Detect which cell encompasses the target text, then output its [X, Y] center coordinate. 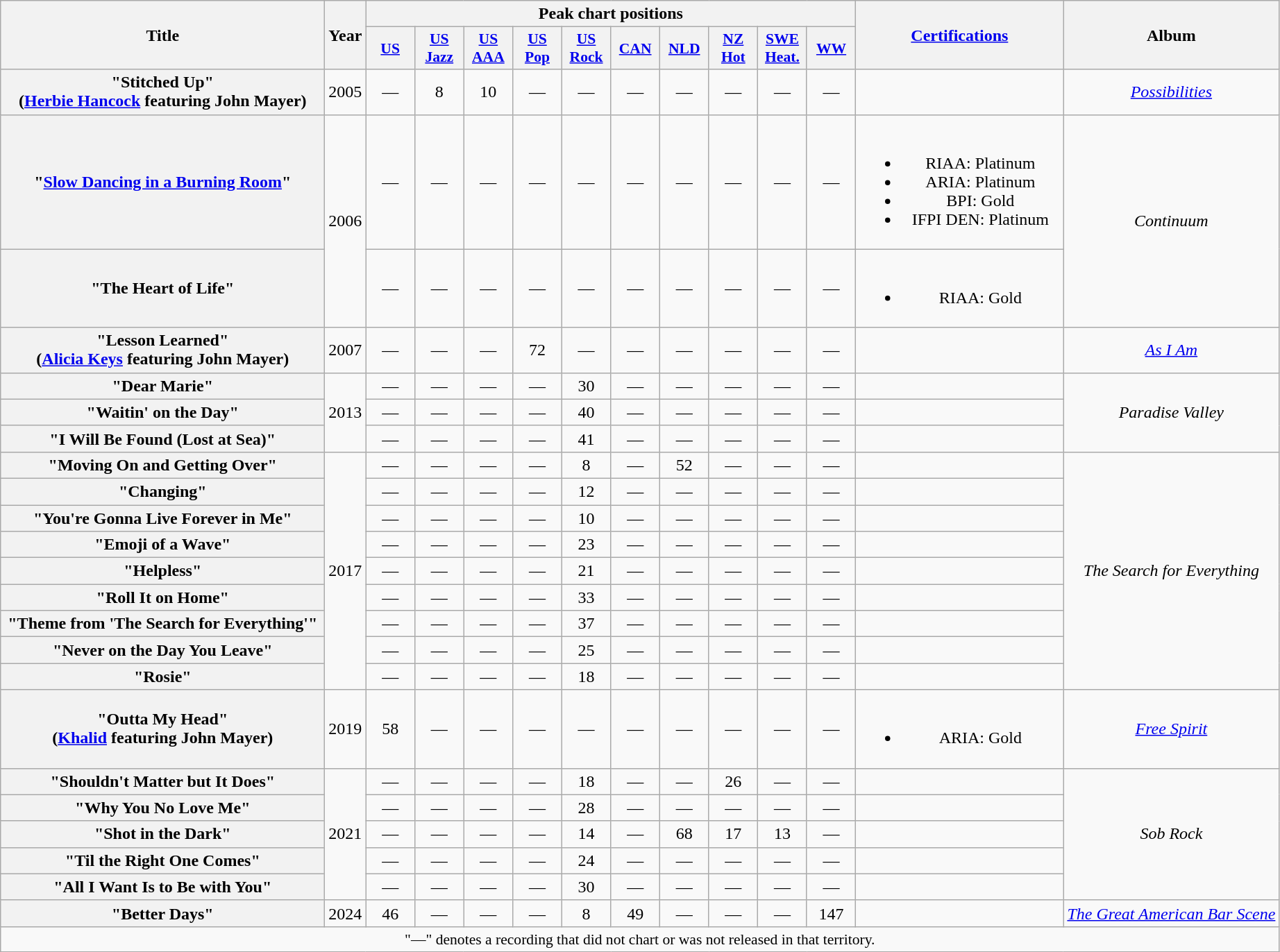
147 [832, 913]
NLD [684, 49]
"Lesson Learned"(Alicia Keys featuring John Mayer) [162, 350]
2021 [346, 834]
13 [783, 834]
46 [390, 913]
2024 [346, 913]
"Why You No Love Me" [162, 808]
"Rosie" [162, 677]
26 [733, 781]
"Outta My Head"(Khalid featuring John Mayer) [162, 729]
Possibilities [1172, 92]
Title [162, 35]
As I Am [1172, 350]
14 [586, 834]
Certifications [959, 35]
28 [586, 808]
2007 [346, 350]
"Dear Marie" [162, 386]
"Never on the Day You Leave" [162, 650]
"Slow Dancing in a Burning Room" [162, 182]
Continuum [1172, 221]
33 [586, 597]
Sob Rock [1172, 834]
Album [1172, 35]
WW [832, 49]
Year [346, 35]
ARIA: Gold [959, 729]
2006 [346, 221]
US [390, 49]
USRock [586, 49]
25 [586, 650]
2019 [346, 729]
Paradise Valley [1172, 412]
"Shot in the Dark" [162, 834]
21 [586, 571]
SWEHeat. [783, 49]
"Shouldn't Matter but It Does" [162, 781]
"Helpless" [162, 571]
Free Spirit [1172, 729]
"—" denotes a recording that did not chart or was not released in that territory. [640, 939]
"I Will Be Found (Lost at Sea)" [162, 439]
"Changing" [162, 491]
24 [586, 860]
USJazz [439, 49]
"Waitin' on the Day" [162, 412]
2017 [346, 570]
USAAA [489, 49]
"Til the Right One Comes" [162, 860]
NZHot [733, 49]
52 [684, 465]
37 [586, 624]
"Theme from 'The Search for Everything'" [162, 624]
68 [684, 834]
41 [586, 439]
RIAA: PlatinumARIA: PlatinumBPI: GoldIFPI DEN: Platinum [959, 182]
17 [733, 834]
"Better Days" [162, 913]
"Moving On and Getting Over" [162, 465]
RIAA: Gold [959, 289]
2005 [346, 92]
12 [586, 491]
49 [636, 913]
Peak chart positions [611, 14]
"All I Want Is to Be with You" [162, 887]
"The Heart of Life" [162, 289]
40 [586, 412]
23 [586, 545]
"Emoji of a Wave" [162, 545]
"Stitched Up"(Herbie Hancock featuring John Mayer) [162, 92]
"Roll It on Home" [162, 597]
72 [537, 350]
The Search for Everything [1172, 570]
"You're Gonna Live Forever in Me" [162, 518]
CAN [636, 49]
58 [390, 729]
USPop [537, 49]
2013 [346, 412]
The Great American Bar Scene [1172, 913]
